Extract the [x, y] coordinate from the center of the cell holding the provided text.  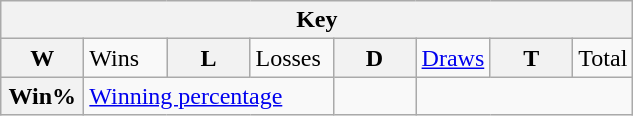
Losses [292, 58]
D [374, 58]
T [532, 58]
Win% [42, 96]
Key [317, 20]
Total [603, 58]
Draws [453, 58]
Wins [126, 58]
W [42, 58]
L [208, 58]
Winning percentage [208, 96]
